Return (x, y) of the center of cell containing provided text 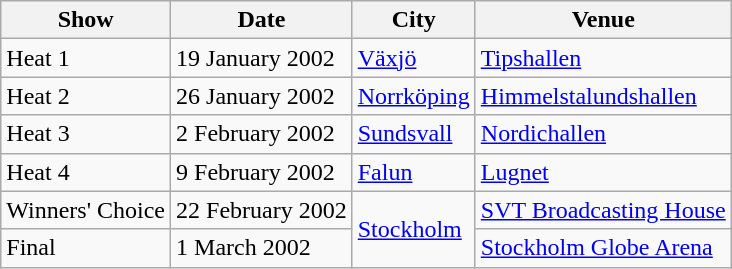
2 February 2002 (262, 134)
Stockholm (414, 229)
Falun (414, 172)
22 February 2002 (262, 210)
Heat 2 (86, 96)
Heat 3 (86, 134)
Stockholm Globe Arena (603, 248)
Lugnet (603, 172)
Norrköping (414, 96)
Växjö (414, 58)
Himmelstalundshallen (603, 96)
Tipshallen (603, 58)
19 January 2002 (262, 58)
Show (86, 20)
Date (262, 20)
Venue (603, 20)
Nordichallen (603, 134)
1 March 2002 (262, 248)
Heat 1 (86, 58)
Heat 4 (86, 172)
26 January 2002 (262, 96)
Winners' Choice (86, 210)
9 February 2002 (262, 172)
City (414, 20)
Sundsvall (414, 134)
SVT Broadcasting House (603, 210)
Final (86, 248)
